Provide the [x, y] coordinate of the cell's center where the given text is located.  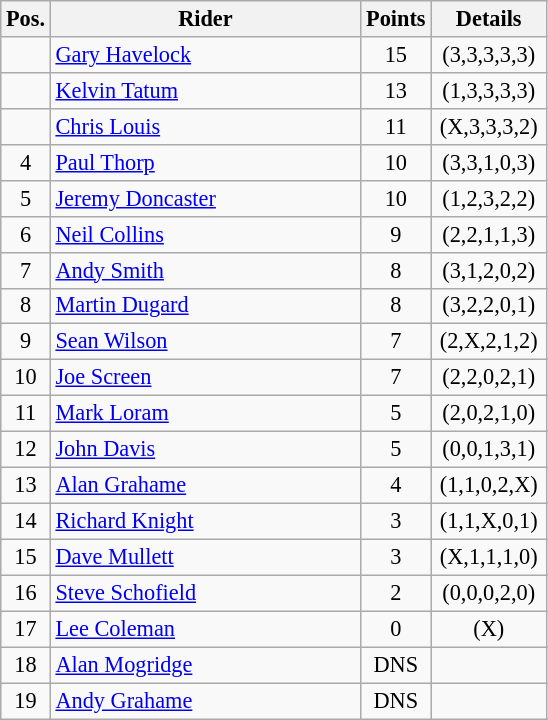
Dave Mullett [205, 557]
(1,1,X,0,1) [488, 521]
(0,0,1,3,1) [488, 450]
(X,1,1,1,0) [488, 557]
Andy Smith [205, 270]
Joe Screen [205, 378]
Neil Collins [205, 234]
18 [26, 665]
2 [396, 593]
(2,X,2,1,2) [488, 342]
Sean Wilson [205, 342]
(3,1,2,0,2) [488, 270]
(3,3,3,3,3) [488, 55]
(X) [488, 629]
(2,0,2,1,0) [488, 414]
17 [26, 629]
6 [26, 234]
(3,2,2,0,1) [488, 306]
Chris Louis [205, 126]
Andy Grahame [205, 701]
(1,3,3,3,3) [488, 90]
(2,2,0,2,1) [488, 378]
Paul Thorp [205, 162]
Martin Dugard [205, 306]
12 [26, 450]
19 [26, 701]
Steve Schofield [205, 593]
0 [396, 629]
John Davis [205, 450]
(3,3,1,0,3) [488, 162]
Points [396, 19]
16 [26, 593]
(1,1,0,2,X) [488, 485]
14 [26, 521]
(1,2,3,2,2) [488, 198]
Alan Grahame [205, 485]
Gary Havelock [205, 55]
(0,0,0,2,0) [488, 593]
Lee Coleman [205, 629]
Details [488, 19]
Pos. [26, 19]
Mark Loram [205, 414]
Rider [205, 19]
Richard Knight [205, 521]
(2,2,1,1,3) [488, 234]
Alan Mogridge [205, 665]
Jeremy Doncaster [205, 198]
(X,3,3,3,2) [488, 126]
Kelvin Tatum [205, 90]
